Output the (x, y) coordinate of the center of the cell containing the given text.  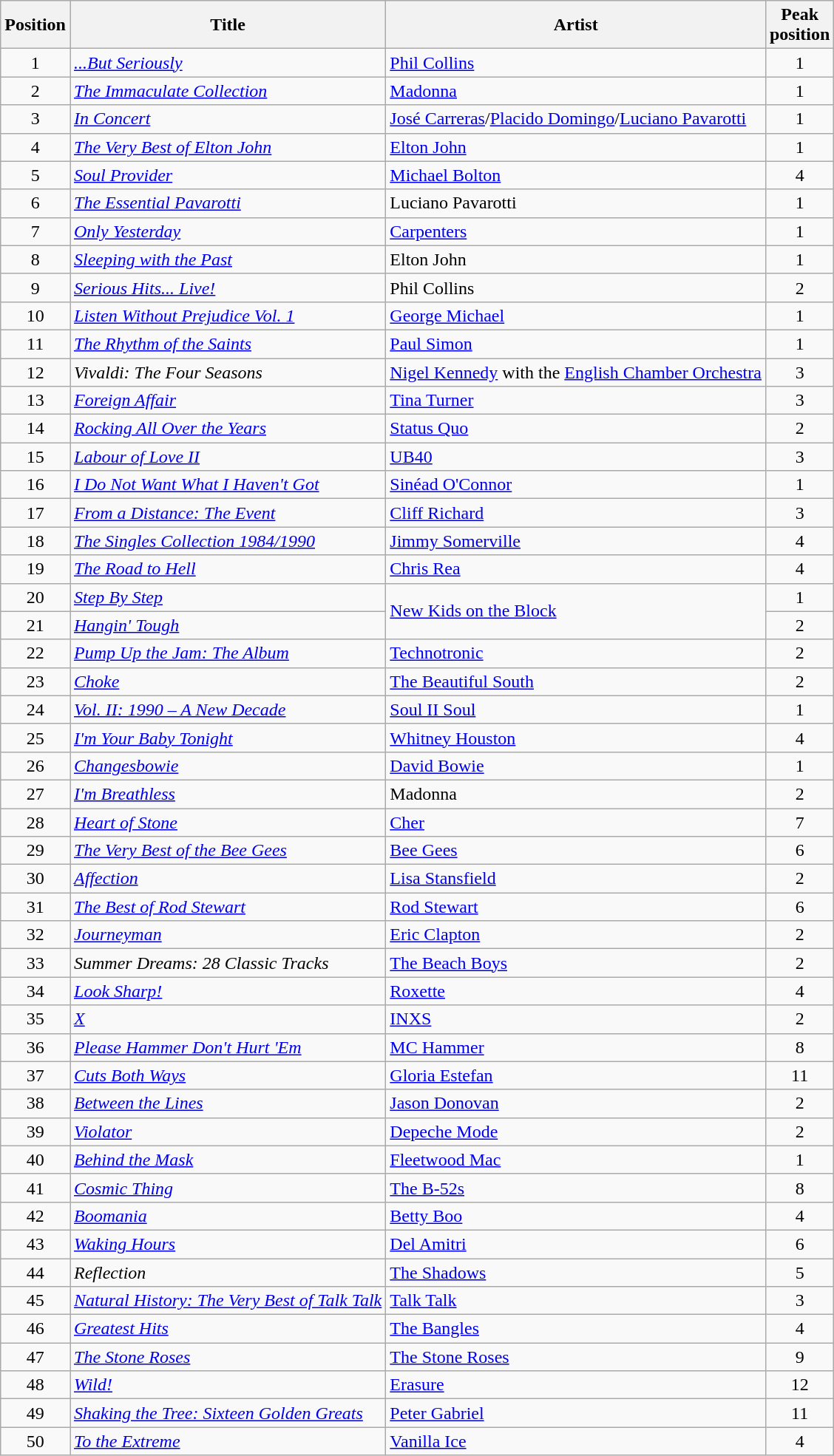
The Very Best of Elton John (228, 147)
41 (35, 1188)
28 (35, 823)
Vivaldi: The Four Seasons (228, 372)
Paul Simon (576, 344)
17 (35, 513)
The B-52s (576, 1188)
The Bangles (576, 1329)
Rocking All Over the Years (228, 429)
Lisa Stansfield (576, 879)
The Beautiful South (576, 681)
Erasure (576, 1385)
26 (35, 766)
Greatest Hits (228, 1329)
Only Yesterday (228, 231)
George Michael (576, 316)
44 (35, 1272)
Choke (228, 681)
From a Distance: The Event (228, 513)
David Bowie (576, 766)
I'm Your Baby Tonight (228, 738)
Gloria Estefan (576, 1075)
Sleeping with the Past (228, 259)
45 (35, 1301)
49 (35, 1413)
The Singles Collection 1984/1990 (228, 541)
Status Quo (576, 429)
33 (35, 963)
I Do Not Want What I Haven't Got (228, 485)
To the Extreme (228, 1441)
34 (35, 991)
Cher (576, 823)
38 (35, 1103)
The Beach Boys (576, 963)
Step By Step (228, 597)
13 (35, 401)
Between the Lines (228, 1103)
Talk Talk (576, 1301)
Summer Dreams: 28 Classic Tracks (228, 963)
I'm Breathless (228, 794)
39 (35, 1132)
18 (35, 541)
25 (35, 738)
Behind the Mask (228, 1160)
X (228, 1019)
The Shadows (576, 1272)
The Road to Hell (228, 569)
Technotronic (576, 653)
37 (35, 1075)
48 (35, 1385)
Vanilla Ice (576, 1441)
Sinéad O'Connor (576, 485)
20 (35, 597)
Tina Turner (576, 401)
Fleetwood Mac (576, 1160)
New Kids on the Block (576, 611)
Listen Without Prejudice Vol. 1 (228, 316)
Peter Gabriel (576, 1413)
27 (35, 794)
Heart of Stone (228, 823)
Position (35, 25)
Journeyman (228, 935)
Serious Hits... Live! (228, 288)
Natural History: The Very Best of Talk Talk (228, 1301)
Rod Stewart (576, 907)
Bee Gees (576, 851)
Affection (228, 879)
...But Seriously (228, 63)
21 (35, 625)
The Rhythm of the Saints (228, 344)
Violator (228, 1132)
24 (35, 710)
29 (35, 851)
Boomania (228, 1216)
Wild! (228, 1385)
Carpenters (576, 231)
Eric Clapton (576, 935)
Title (228, 25)
Peakposition (799, 25)
Roxette (576, 991)
40 (35, 1160)
47 (35, 1357)
Reflection (228, 1272)
Nigel Kennedy with the English Chamber Orchestra (576, 372)
Jason Donovan (576, 1103)
Vol. II: 1990 – A New Decade (228, 710)
50 (35, 1441)
MC Hammer (576, 1047)
Jimmy Somerville (576, 541)
19 (35, 569)
Waking Hours (228, 1244)
Cosmic Thing (228, 1188)
Please Hammer Don't Hurt 'Em (228, 1047)
The Best of Rod Stewart (228, 907)
INXS (576, 1019)
22 (35, 653)
43 (35, 1244)
Whitney Houston (576, 738)
36 (35, 1047)
Foreign Affair (228, 401)
Artist (576, 25)
Betty Boo (576, 1216)
46 (35, 1329)
Soul II Soul (576, 710)
15 (35, 457)
The Immaculate Collection (228, 91)
14 (35, 429)
Michael Bolton (576, 175)
10 (35, 316)
42 (35, 1216)
UB40 (576, 457)
The Very Best of the Bee Gees (228, 851)
31 (35, 907)
Hangin' Tough (228, 625)
Look Sharp! (228, 991)
Changesbowie (228, 766)
Shaking the Tree: Sixteen Golden Greats (228, 1413)
Pump Up the Jam: The Album (228, 653)
José Carreras/Placido Domingo/Luciano Pavarotti (576, 119)
Soul Provider (228, 175)
Cuts Both Ways (228, 1075)
Del Amitri (576, 1244)
The Essential Pavarotti (228, 203)
35 (35, 1019)
23 (35, 681)
32 (35, 935)
Cliff Richard (576, 513)
Labour of Love II (228, 457)
Luciano Pavarotti (576, 203)
Chris Rea (576, 569)
In Concert (228, 119)
30 (35, 879)
16 (35, 485)
Depeche Mode (576, 1132)
